Provide the (X, Y) coordinate of the cell's center where the given text is located.  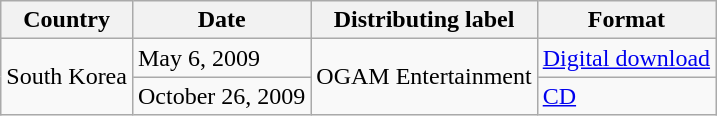
Country (67, 20)
Date (221, 20)
October 26, 2009 (221, 96)
CD (626, 96)
OGAM Entertainment (424, 77)
Distributing label (424, 20)
South Korea (67, 77)
May 6, 2009 (221, 58)
Digital download (626, 58)
Format (626, 20)
